Scan for the cell matching the given text and deliver its [x, y] coordinate at center. 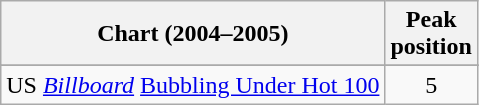
Chart (2004–2005) [193, 34]
Peakposition [431, 34]
US Billboard Bubbling Under Hot 100 [193, 85]
5 [431, 85]
